Search for the cell housing the specified text and yield its [X, Y] center coordinate. 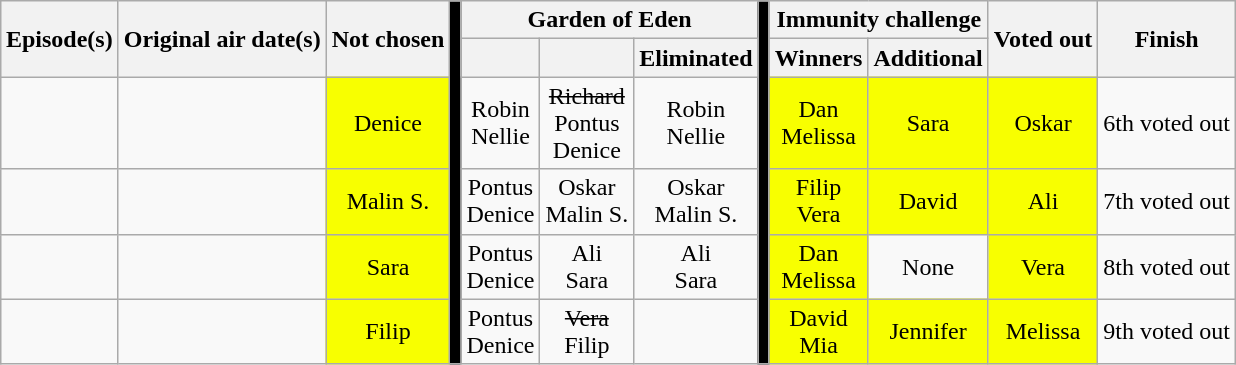
6th voted out [1167, 123]
Denice [388, 123]
Malin S. [388, 202]
Additional [928, 58]
Not chosen [388, 39]
Garden of Eden [610, 20]
Finish [1167, 39]
FilipVera [818, 202]
Ali [1043, 202]
Filip [388, 332]
Jennifer [928, 332]
9th voted out [1167, 332]
DavidMia [818, 332]
Original air date(s) [222, 39]
Vera [1043, 266]
Episode(s) [59, 39]
8th voted out [1167, 266]
VeraFilip [587, 332]
Winners [818, 58]
None [928, 266]
Melissa [1043, 332]
Oskar [1043, 123]
RichardPontusDenice [587, 123]
7th voted out [1167, 202]
David [928, 202]
Immunity challenge [878, 20]
Voted out [1043, 39]
Eliminated [696, 58]
